Identify which cell holds the provided text, then report its [X, Y] central coordinate. 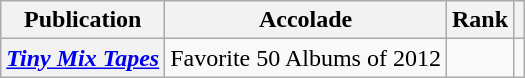
Tiny Mix Tapes [83, 58]
Accolade [306, 20]
Publication [83, 20]
Rank [480, 20]
Favorite 50 Albums of 2012 [306, 58]
